Pinpoint the cell where the given text exists, returning its [X, Y] midpoint coordinate. 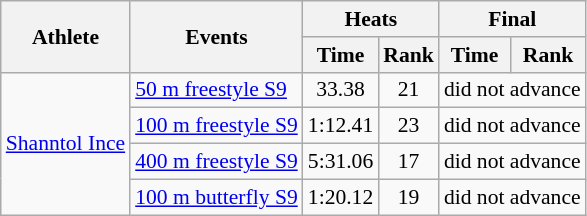
Shanntol Ince [66, 143]
23 [408, 126]
1:20.12 [340, 197]
21 [408, 90]
19 [408, 197]
400 m freestyle S9 [216, 162]
17 [408, 162]
Heats [371, 19]
1:12.41 [340, 126]
50 m freestyle S9 [216, 90]
5:31.06 [340, 162]
Athlete [66, 36]
100 m butterfly S9 [216, 197]
100 m freestyle S9 [216, 126]
33.38 [340, 90]
Events [216, 36]
Final [512, 19]
